Locate the cell with the specified text and output its [X, Y] center coordinate. 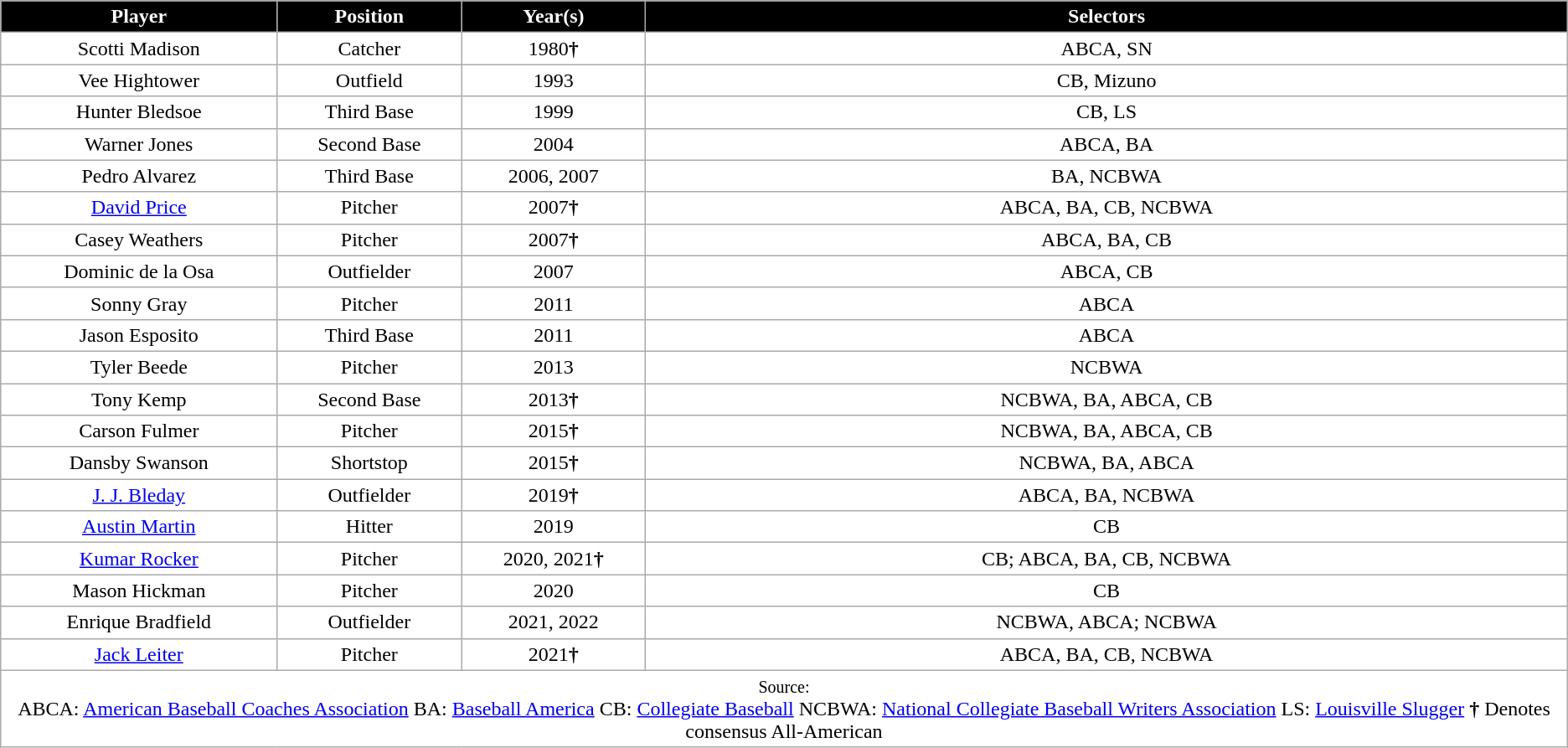
Austin Martin [139, 527]
2021† [554, 654]
NCBWA [1106, 367]
Year(s) [554, 17]
Shortstop [369, 463]
2020 [554, 591]
Casey Weathers [139, 240]
Vee Hightower [139, 80]
1993 [554, 80]
2007 [554, 271]
2013 [554, 367]
2019 [554, 527]
2006, 2007 [554, 176]
David Price [139, 208]
Jack Leiter [139, 654]
CB, LS [1106, 112]
Hunter Bledsoe [139, 112]
Tony Kemp [139, 400]
Sonny Gray [139, 303]
2021, 2022 [554, 622]
Carson Fulmer [139, 431]
ABCA, BA, CB [1106, 240]
Player [139, 17]
2004 [554, 144]
Hitter [369, 527]
CB, Mizuno [1106, 80]
ABCA, BA [1106, 144]
CB; ABCA, BA, CB, NCBWA [1106, 559]
2019† [554, 495]
NCBWA, BA, ABCA [1106, 463]
Position [369, 17]
NCBWA, ABCA; NCBWA [1106, 622]
Tyler Beede [139, 367]
Dansby Swanson [139, 463]
BA, NCBWA [1106, 176]
2013† [554, 400]
J. J. Bleday [139, 495]
Enrique Bradfield [139, 622]
Mason Hickman [139, 591]
ABCA, BA, NCBWA [1106, 495]
2020, 2021† [554, 559]
Jason Esposito [139, 335]
Selectors [1106, 17]
Scotti Madison [139, 49]
1999 [554, 112]
Kumar Rocker [139, 559]
Warner Jones [139, 144]
1980† [554, 49]
ABCA, SN [1106, 49]
ABCA, CB [1106, 271]
Pedro Alvarez [139, 176]
Dominic de la Osa [139, 271]
Outfield [369, 80]
Catcher [369, 49]
